From the cell containing the given text, extract its center point as [x, y] coordinate. 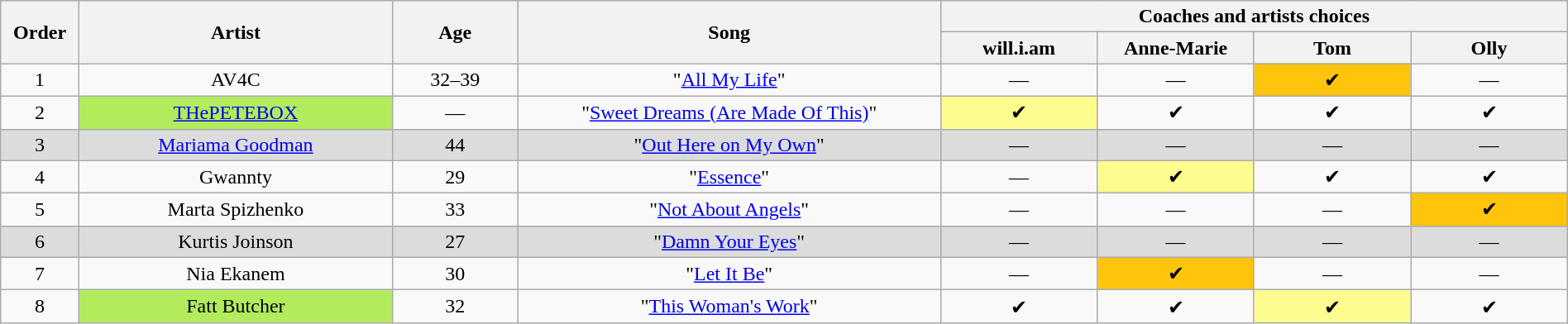
Tom [1331, 48]
Gwannty [235, 177]
Kurtis Joinson [235, 241]
2 [40, 112]
32 [455, 307]
6 [40, 241]
Coaches and artists choices [1254, 17]
AV4C [235, 80]
29 [455, 177]
27 [455, 241]
5 [40, 210]
Order [40, 32]
33 [455, 210]
Anne-Marie [1176, 48]
32–39 [455, 80]
30 [455, 274]
"This Woman's Work" [729, 307]
44 [455, 145]
Artist [235, 32]
1 [40, 80]
THePETEBOX [235, 112]
Song [729, 32]
"Out Here on My Own" [729, 145]
Olly [1489, 48]
Nia Ekanem [235, 274]
7 [40, 274]
4 [40, 177]
"Not About Angels" [729, 210]
will.i.am [1019, 48]
Age [455, 32]
"Let It Be" [729, 274]
3 [40, 145]
8 [40, 307]
Mariama Goodman [235, 145]
Marta Spizhenko [235, 210]
"Sweet Dreams (Are Made Of This)" [729, 112]
"Damn Your Eyes" [729, 241]
"Essence" [729, 177]
"All My Life" [729, 80]
Fatt Butcher [235, 307]
